From the cell containing the given text, extract its center point as (X, Y) coordinate. 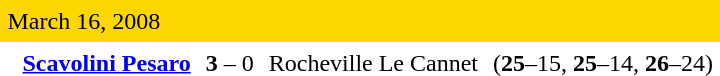
March 16, 2008 (243, 21)
